Search for the cell housing the specified text and yield its (x, y) center coordinate. 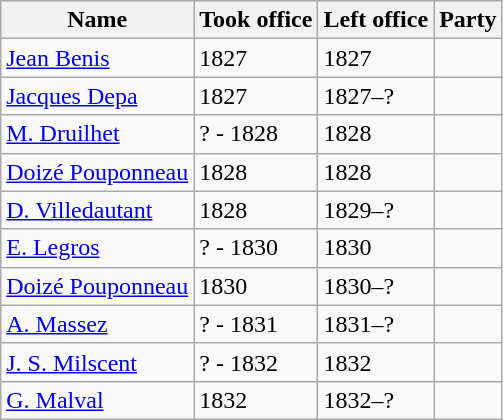
Name (98, 20)
Party (468, 20)
? - 1831 (256, 324)
Jean Benis (98, 58)
D. Villedautant (98, 210)
1831–? (376, 324)
Took office (256, 20)
A. Massez (98, 324)
Left office (376, 20)
? - 1830 (256, 248)
M. Druilhet (98, 134)
G. Malval (98, 400)
J. S. Milscent (98, 362)
E. Legros (98, 248)
1829–? (376, 210)
1832–? (376, 400)
? - 1828 (256, 134)
? - 1832 (256, 362)
Jacques Depa (98, 96)
1827–? (376, 96)
1830–? (376, 286)
